Output the (x, y) coordinate of the center of the cell containing the given text.  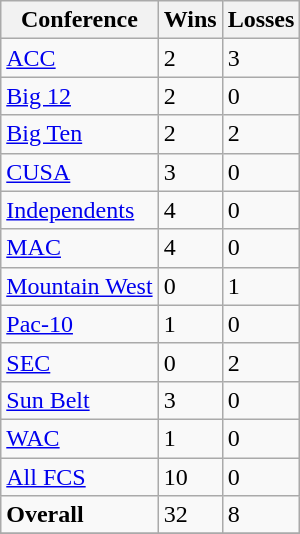
MAC (80, 248)
Mountain West (80, 286)
10 (190, 477)
8 (261, 515)
Big Ten (80, 134)
Conference (80, 20)
Pac-10 (80, 324)
Losses (261, 20)
Independents (80, 210)
SEC (80, 362)
Big 12 (80, 96)
32 (190, 515)
Sun Belt (80, 400)
WAC (80, 438)
ACC (80, 58)
Overall (80, 515)
CUSA (80, 172)
All FCS (80, 477)
Wins (190, 20)
